Pinpoint the cell where the given text exists, returning its (X, Y) midpoint coordinate. 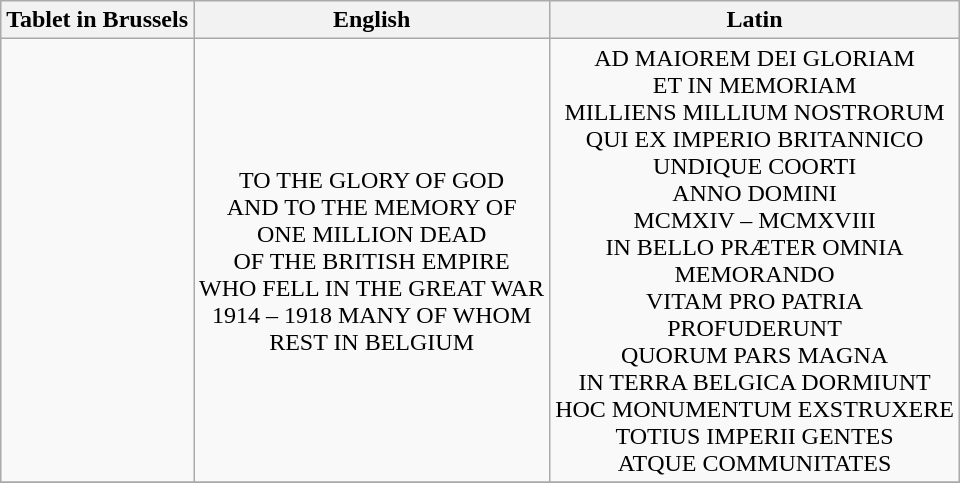
Tablet in Brussels (98, 20)
Latin (755, 20)
TO THE GLORY OF GOD AND TO THE MEMORY OF ONE MILLION DEAD OF THE BRITISH EMPIRE WHO FELL IN THE GREAT WAR 1914 – 1918 MANY OF WHOM REST IN BELGIUM (372, 260)
English (372, 20)
